Determine the (x, y) coordinate at the center of the cell enclosing the given text.  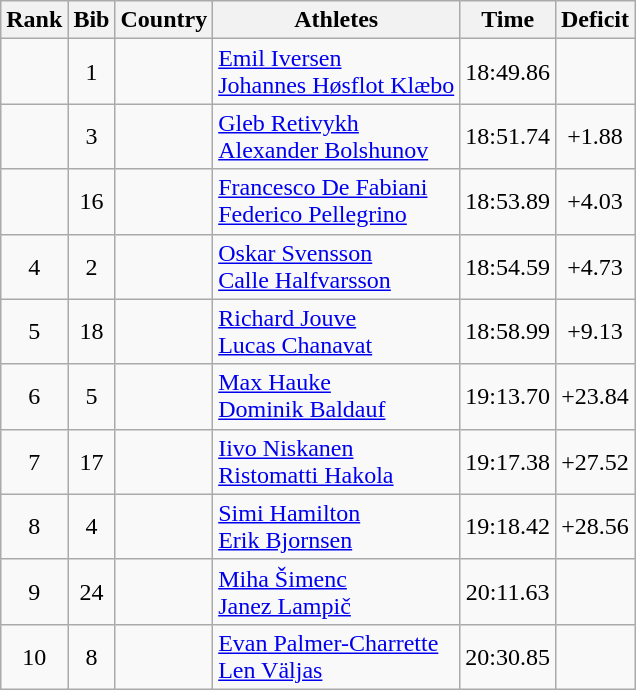
19:13.70 (508, 396)
+9.13 (594, 332)
18:53.89 (508, 202)
+27.52 (594, 462)
16 (92, 202)
20:30.85 (508, 656)
7 (34, 462)
+23.84 (594, 396)
2 (92, 266)
Iivo NiskanenRistomatti Hakola (336, 462)
18:54.59 (508, 266)
Richard JouveLucas Chanavat (336, 332)
Deficit (594, 20)
Emil IversenJohannes Høsflot Klæbo (336, 72)
19:18.42 (508, 526)
10 (34, 656)
Country (164, 20)
24 (92, 592)
9 (34, 592)
Francesco De FabianiFederico Pellegrino (336, 202)
Max HaukeDominik Baldauf (336, 396)
6 (34, 396)
+1.88 (594, 136)
Athletes (336, 20)
18 (92, 332)
Simi HamiltonErik Bjornsen (336, 526)
17 (92, 462)
Bib (92, 20)
Oskar SvenssonCalle Halfvarsson (336, 266)
18:58.99 (508, 332)
20:11.63 (508, 592)
Time (508, 20)
19:17.38 (508, 462)
Evan Palmer-CharretteLen Väljas (336, 656)
+4.03 (594, 202)
Miha ŠimencJanez Lampič (336, 592)
Gleb RetivykhAlexander Bolshunov (336, 136)
1 (92, 72)
Rank (34, 20)
3 (92, 136)
18:49.86 (508, 72)
18:51.74 (508, 136)
+4.73 (594, 266)
+28.56 (594, 526)
